Find where the given text appears and provide that cell's center as [x, y] coordinate. 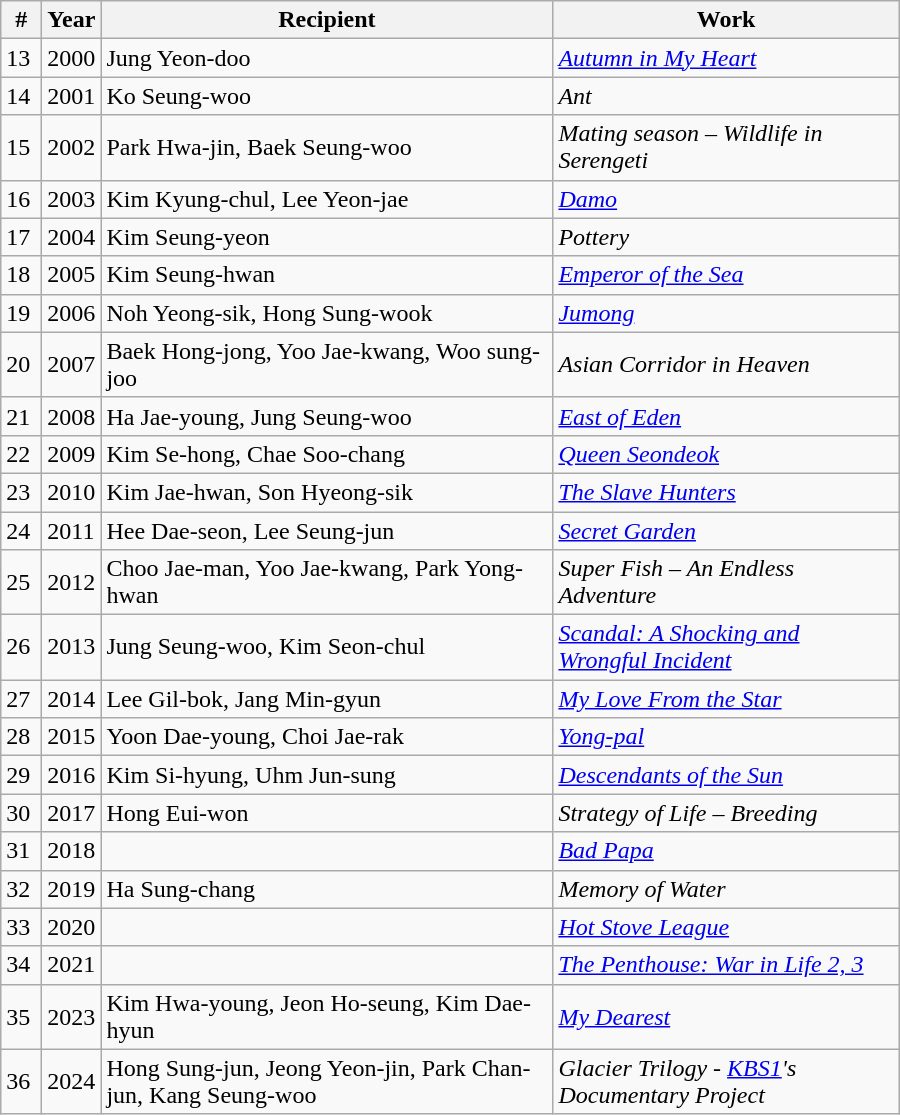
Asian Corridor in Heaven [726, 364]
My Love From the Star [726, 699]
20 [22, 364]
Hong Eui-won [327, 813]
32 [22, 889]
Choo Jae-man, Yoo Jae-kwang, Park Yong-hwan [327, 582]
2013 [72, 648]
The Penthouse: War in Life 2, 3 [726, 965]
Autumn in My Heart [726, 58]
18 [22, 275]
2019 [72, 889]
# [22, 20]
26 [22, 648]
Emperor of the Sea [726, 275]
17 [22, 237]
The Slave Hunters [726, 492]
Yoon Dae-young, Choi Jae-rak [327, 737]
2024 [72, 1082]
19 [22, 313]
22 [22, 454]
2002 [72, 148]
16 [22, 199]
Secret Garden [726, 531]
Ha Sung-chang [327, 889]
24 [22, 531]
Glacier Trilogy - KBS1's Documentary Project [726, 1082]
Strategy of Life – Breeding [726, 813]
29 [22, 775]
Kim Seung-hwan [327, 275]
33 [22, 927]
Lee Gil-bok, Jang Min-gyun [327, 699]
Yong-pal [726, 737]
2001 [72, 96]
2007 [72, 364]
Kim Seung-yeon [327, 237]
27 [22, 699]
Hot Stove League [726, 927]
2011 [72, 531]
35 [22, 1016]
Scandal: A Shocking and Wrongful Incident [726, 648]
Mating season – Wildlife in Serengeti [726, 148]
Baek Hong-jong, Yoo Jae-kwang, Woo sung-joo [327, 364]
Kim Hwa-young, Jeon Ho-seung, Kim Dae-hyun [327, 1016]
Descendants of the Sun [726, 775]
31 [22, 851]
2017 [72, 813]
2009 [72, 454]
Ha Jae-young, Jung Seung-woo [327, 416]
2005 [72, 275]
2023 [72, 1016]
2003 [72, 199]
East of Eden [726, 416]
2021 [72, 965]
15 [22, 148]
Recipient [327, 20]
Hong Sung-jun, Jeong Yeon-jin, Park Chan-jun, Kang Seung-woo [327, 1082]
28 [22, 737]
2010 [72, 492]
Jumong [726, 313]
14 [22, 96]
Damo [726, 199]
Pottery [726, 237]
2014 [72, 699]
Kim Jae-hwan, Son Hyeong-sik [327, 492]
2018 [72, 851]
Year [72, 20]
30 [22, 813]
2004 [72, 237]
13 [22, 58]
34 [22, 965]
Jung Seung-woo, Kim Seon-chul [327, 648]
Memory of Water [726, 889]
Kim Se-hong, Chae Soo-chang [327, 454]
2020 [72, 927]
Super Fish – An Endless Adventure [726, 582]
Queen Seondeok [726, 454]
Bad Papa [726, 851]
23 [22, 492]
Work [726, 20]
Noh Yeong-sik, Hong Sung-wook [327, 313]
2006 [72, 313]
2008 [72, 416]
21 [22, 416]
Hee Dae-seon, Lee Seung-jun [327, 531]
My Dearest [726, 1016]
2012 [72, 582]
Jung Yeon-doo [327, 58]
2015 [72, 737]
Ko Seung-woo [327, 96]
Kim Kyung-chul, Lee Yeon-jae [327, 199]
2016 [72, 775]
Kim Si-hyung, Uhm Jun-sung [327, 775]
25 [22, 582]
Ant [726, 96]
Park Hwa-jin, Baek Seung-woo [327, 148]
36 [22, 1082]
2000 [72, 58]
